Provide the (X, Y) coordinate of the cell's center where the given text is located.  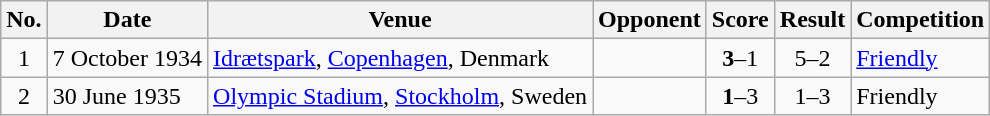
Opponent (650, 20)
1 (24, 58)
Venue (400, 20)
30 June 1935 (127, 96)
7 October 1934 (127, 58)
2 (24, 96)
Competition (920, 20)
Date (127, 20)
Score (740, 20)
No. (24, 20)
Idrætspark, Copenhagen, Denmark (400, 58)
Result (812, 20)
Olympic Stadium, Stockholm, Sweden (400, 96)
3–1 (740, 58)
5–2 (812, 58)
